Identify which cell holds the provided text, then report its (x, y) central coordinate. 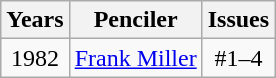
1982 (35, 58)
#1–4 (238, 58)
Frank Miller (136, 58)
Issues (238, 20)
Penciler (136, 20)
Years (35, 20)
